Scan for the cell matching the given text and deliver its [x, y] coordinate at center. 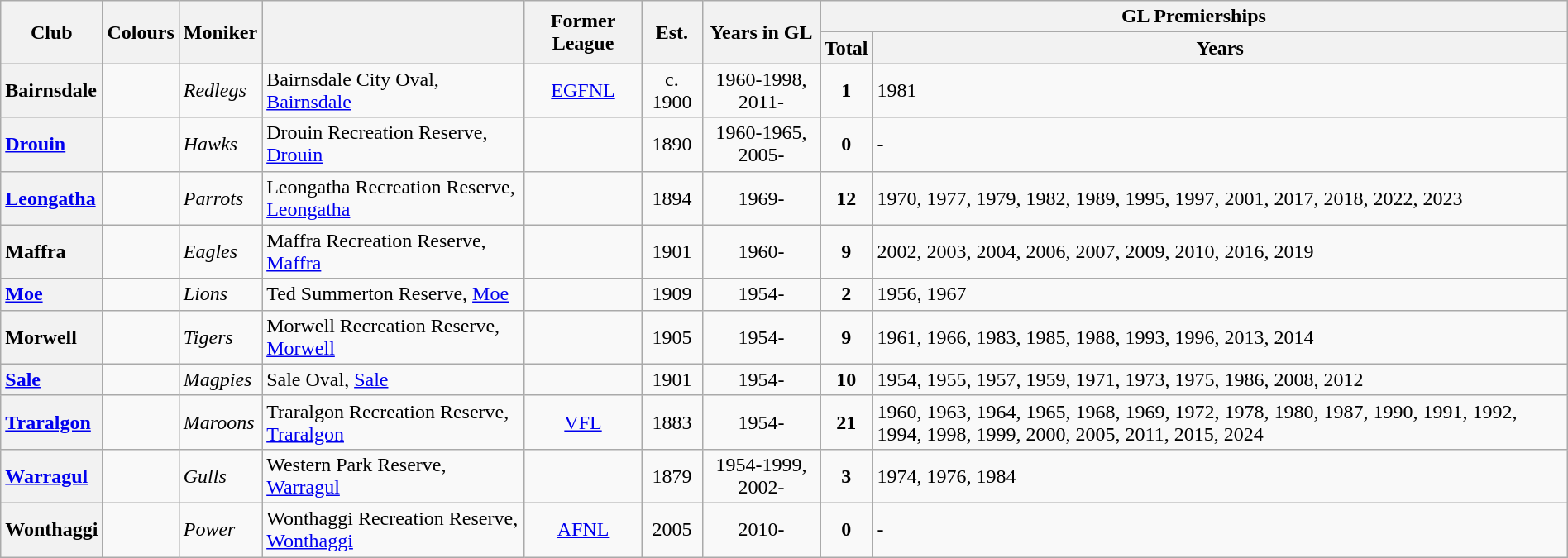
Total [847, 48]
1960- [761, 251]
Maffra [51, 251]
1 [847, 91]
2 [847, 294]
Wonthaggi [51, 529]
1961, 1966, 1983, 1985, 1988, 1993, 1996, 2013, 2014 [1220, 337]
Sale [51, 379]
1960-1998, 2011- [761, 91]
Power [220, 529]
Western Park Reserve, Warragul [394, 476]
Ted Summerton Reserve, Moe [394, 294]
1970, 1977, 1979, 1982, 1989, 1995, 1997, 2001, 2017, 2018, 2022, 2023 [1220, 198]
1894 [672, 198]
Leongatha [51, 198]
Moe [51, 294]
EGFNL [582, 91]
Colours [141, 32]
Morwell Recreation Reserve, Morwell [394, 337]
1960, 1963, 1964, 1965, 1968, 1969, 1972, 1978, 1980, 1987, 1990, 1991, 1992, 1994, 1998, 1999, 2000, 2005, 2011, 2015, 2024 [1220, 422]
12 [847, 198]
Tigers [220, 337]
Morwell [51, 337]
1956, 1967 [1220, 294]
1960-1965, 2005- [761, 144]
AFNL [582, 529]
Traralgon [51, 422]
GL Premierships [1194, 17]
1879 [672, 476]
1969- [761, 198]
1954-1999, 2002- [761, 476]
Bairnsdale City Oval, Bairnsdale [394, 91]
Redlegs [220, 91]
Drouin [51, 144]
Est. [672, 32]
Warragul [51, 476]
3 [847, 476]
1883 [672, 422]
Sale Oval, Sale [394, 379]
Wonthaggi Recreation Reserve, Wonthaggi [394, 529]
2002, 2003, 2004, 2006, 2007, 2009, 2010, 2016, 2019 [1220, 251]
1890 [672, 144]
1909 [672, 294]
1954, 1955, 1957, 1959, 1971, 1973, 1975, 1986, 2008, 2012 [1220, 379]
VFL [582, 422]
Gulls [220, 476]
Magpies [220, 379]
Years in GL [761, 32]
Moniker [220, 32]
c. 1900 [672, 91]
Maroons [220, 422]
Maffra Recreation Reserve, Maffra [394, 251]
1974, 1976, 1984 [1220, 476]
Parrots [220, 198]
1981 [1220, 91]
Lions [220, 294]
Leongatha Recreation Reserve, Leongatha [394, 198]
10 [847, 379]
1905 [672, 337]
Years [1220, 48]
2010- [761, 529]
Traralgon Recreation Reserve, Traralgon [394, 422]
Former League [582, 32]
Eagles [220, 251]
Bairnsdale [51, 91]
Hawks [220, 144]
Club [51, 32]
2005 [672, 529]
21 [847, 422]
Drouin Recreation Reserve, Drouin [394, 144]
